Scan for the cell matching the given text and deliver its [X, Y] coordinate at center. 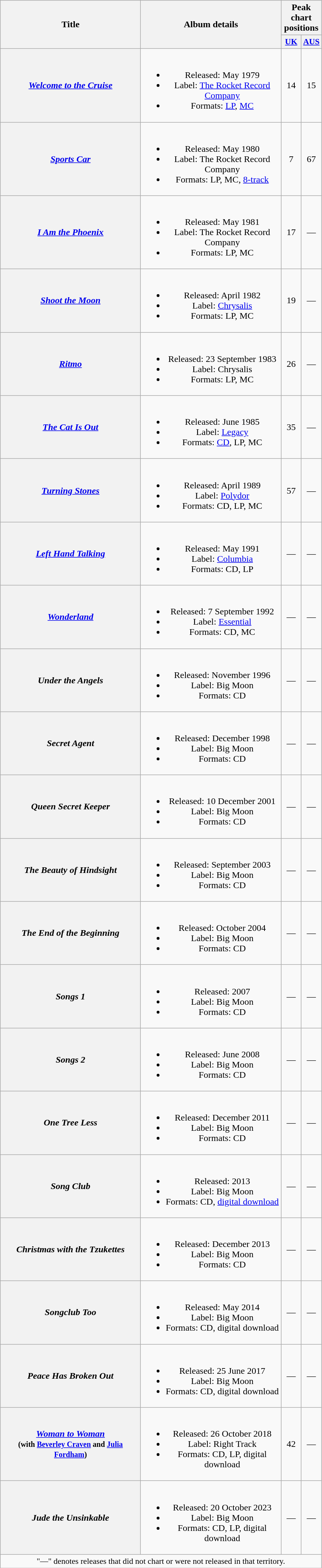
Christmas with the Tzukettes [70, 1249]
Woman to Woman(with Beverley Craven and Julia Fordham) [70, 1444]
Released: May 1981Label: The Rocket Record CompanyFormats: LP, MC [211, 232]
Songclub Too [70, 1313]
15 [311, 85]
57 [291, 491]
Released: October 2004Label: Big MoonFormats: CD [211, 933]
Jude the Unsinkable [70, 1518]
Peace Has Broken Out [70, 1376]
Songs 2 [70, 1059]
26 [291, 364]
Welcome to the Cruise [70, 85]
35 [291, 427]
I Am the Phoenix [70, 232]
Title [70, 25]
14 [291, 85]
Released: May 1979Label: The Rocket Record CompanyFormats: LP, MC [211, 85]
Wonderland [70, 617]
Queen Secret Keeper [70, 806]
Left Hand Talking [70, 553]
The Cat Is Out [70, 427]
Released: April 1989Label: PolydorFormats: CD, LP, MC [211, 491]
Under the Angels [70, 680]
Secret Agent [70, 743]
One Tree Less [70, 1123]
Released: November 1996Label: Big MoonFormats: CD [211, 680]
UK [291, 42]
19 [291, 301]
The End of the Beginning [70, 933]
Released: 2013Label: Big MoonFormats: CD, digital download [211, 1186]
Shoot the Moon [70, 301]
17 [291, 232]
Released: 23 September 1983Label: ChrysalisFormats: LP, MC [211, 364]
Released: 25 June 2017Label: Big MoonFormats: CD, digital download [211, 1376]
67 [311, 159]
Turning Stones [70, 491]
AUS [311, 42]
Ritmo [70, 364]
Released: 10 December 2001Label: Big MoonFormats: CD [211, 806]
Released: May 1980Label: The Rocket Record CompanyFormats: LP, MC, 8-track [211, 159]
Released: June 2008Label: Big MoonFormats: CD [211, 1059]
Released: December 2013Label: Big MoonFormats: CD [211, 1249]
Released: April 1982Label: ChrysalisFormats: LP, MC [211, 301]
42 [291, 1444]
Released: May 2014Label: Big MoonFormats: CD, digital download [211, 1313]
Released: June 1985Label: LegacyFormats: CD, LP, MC [211, 427]
Album details [211, 25]
7 [291, 159]
Released: December 1998Label: Big MoonFormats: CD [211, 743]
Peak chart positions [301, 18]
Song Club [70, 1186]
Released: 20 October 2023Label: Big MoonFormats: CD, LP, digital download [211, 1518]
Released: 2007Label: Big MoonFormats: CD [211, 996]
Sports Car [70, 159]
Songs 1 [70, 996]
Released: December 2011Label: Big MoonFormats: CD [211, 1123]
Released: September 2003Label: Big MoonFormats: CD [211, 870]
The Beauty of Hindsight [70, 870]
Released: 7 September 1992Label: EssentialFormats: CD, MC [211, 617]
Released: 26 October 2018Label: Right TrackFormats: CD, LP, digital download [211, 1444]
Released: May 1991Label: ColumbiaFormats: CD, LP [211, 553]
"—" denotes releases that did not chart or were not released in that territory. [161, 1561]
